Identify which cell holds the provided text, then report its [x, y] central coordinate. 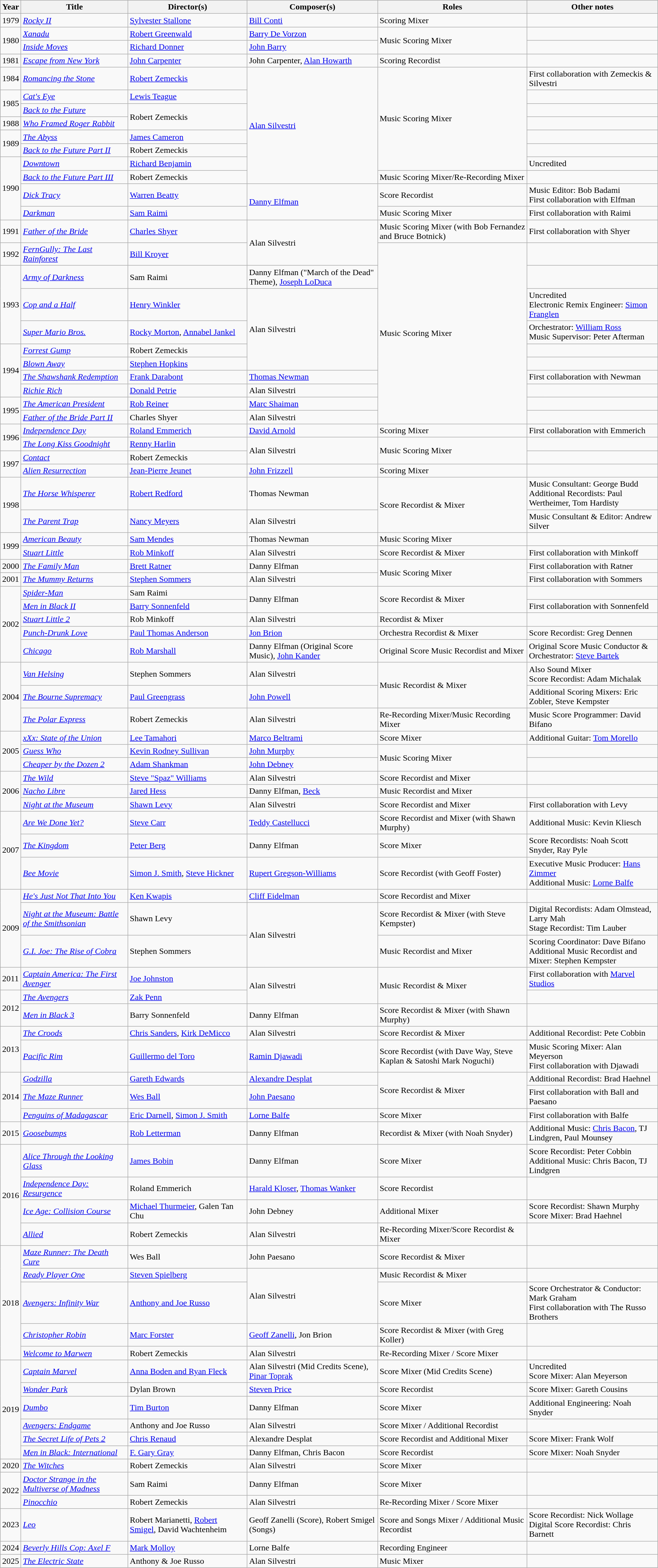
1996 [11, 437]
Father of the Bride [75, 231]
Xanadu [75, 34]
Simon J. Smith, Steve Hickner [188, 873]
John Barry [312, 47]
Geoff Zanelli (Score), Robert Smigel (Songs) [312, 1525]
Christopher Robin [75, 1335]
1995 [11, 410]
Alice Through the Looking Glass [75, 1161]
Marc Forster [188, 1335]
Score Recordist and Additional Mixer [452, 1439]
Doctor Strange in the Multiverse of Madness [75, 1484]
The Horse Whisperer [75, 494]
The Secret Life of Pets 2 [75, 1439]
1997 [11, 464]
First collaboration with Minkoff [592, 553]
2007 [11, 850]
Adam Shankman [188, 765]
Director(s) [188, 7]
Guillermo del Toro [188, 1056]
Paul Thomas Anderson [188, 633]
Barry De Vorzon [312, 34]
First collaboration with Raimi [592, 213]
Forrest Gump [75, 350]
The Shawshank Redemption [75, 377]
Scoring Recordist [452, 60]
First collaboration with Newman [592, 377]
Brett Ratner [188, 566]
Dumbo [75, 1407]
Cop and a Half [75, 305]
Steve "Spaz" Williams [188, 778]
Punch-Drunk Love [75, 633]
Score Mixer: Noah Snyder [592, 1452]
2024 [11, 1548]
Allied [75, 1234]
Chris Renaud [188, 1439]
Welcome to Marwen [75, 1353]
1984 [11, 79]
Frank Darabont [188, 377]
Donald Petrie [188, 390]
Danny Elfman, Chris Bacon [312, 1452]
Tim Burton [188, 1407]
Robert Redford [188, 494]
David Arnold [312, 430]
Roles [452, 7]
Music Scoring Mixer/Re-Recording Mixer [452, 177]
Richard Donner [188, 47]
Music Consultant: George BuddAdditional Recordists: Paul Wertheimer, Tom Hardisty [592, 494]
Godzilla [75, 1079]
Beverly Hills Cop: Axel F [75, 1548]
The Abyss [75, 137]
Spider-Man [75, 593]
Robert Marianetti, Robert Smigel, David Wachtenheim [188, 1525]
Recordist & Mixer (with Noah Snyder) [452, 1133]
Ready Player One [75, 1275]
Leo [75, 1525]
Pacific Rim [75, 1056]
Robert Greenwald [188, 34]
The Polar Express [75, 720]
Bill Conti [312, 20]
1998 [11, 505]
Digital Recordists: Adam Olmstead, Larry MahStage Recordist: Tim Lauber [592, 919]
First collaboration with Emmerich [592, 430]
Blown Away [75, 364]
First collaboration with Zemeckis & Silvestri [592, 79]
The Electric State [75, 1561]
Orchestrator: William RossMusic Supervisor: Peter Afterman [592, 332]
Score Recordist: Nick WollageDigital Score Recordist: Chris Barnett [592, 1525]
2002 [11, 624]
John Carpenter [188, 60]
Goosebumps [75, 1133]
Back to the Future Part III [75, 177]
1992 [11, 254]
He's Just Not That Into You [75, 896]
2016 [11, 1195]
Bill Kroyer [188, 254]
Nacho Libre [75, 791]
Other notes [592, 7]
Rocky Morton, Annabel Jankel [188, 332]
Score Recordist (with Geoff Foster) [452, 873]
The Long Kiss Goodnight [75, 444]
Rob Letterman [188, 1133]
Father of the Bride Part II [75, 417]
Additional Recordist: Brad Haehnel [592, 1079]
Anna Boden and Ryan Fleck [188, 1371]
1988 [11, 123]
Kevin Rodney Sullivan [188, 751]
Score Mixer: Gareth Cousins [592, 1389]
The Witches [75, 1466]
Henry Winkler [188, 305]
Music Scoring Mixer: Alan MeyersonFirst collaboration with Djawadi [592, 1056]
1993 [11, 305]
Wonder Park [75, 1389]
Composer(s) [312, 7]
Additional Mixer [452, 1211]
FernGully: The Last Rainforest [75, 254]
First collaboration with Ratner [592, 566]
2005 [11, 751]
Army of Darkness [75, 277]
Men in Black 3 [75, 1015]
2001 [11, 579]
Captain Marvel [75, 1371]
Jean-Pierre Jeunet [188, 471]
Alien Resurrection [75, 471]
John Frizzell [312, 471]
Score Recordist (with Dave Way, Steve Kaplan & Satoshi Mark Noguchi) [452, 1056]
Music Scoring Mixer (with Bob Fernandez and Bruce Botnick) [452, 231]
2004 [11, 696]
2000 [11, 566]
Lee Tamahori [188, 737]
Inside Moves [75, 47]
Peter Berg [188, 845]
Danny Elfman (Original Score Music), John Kander [312, 651]
John Powell [312, 696]
Gareth Edwards [188, 1079]
2025 [11, 1561]
Richard Benjamin [188, 163]
Sam Mendes [188, 539]
2011 [11, 979]
1999 [11, 546]
Scoring Coordinator: Dave BifanoAdditional Music Recordist and Mixer: Stephen Kempster [592, 951]
Also Sound MixerScore Recordist: Adam Michalak [592, 674]
Rob Reiner [188, 404]
Score Recordists: Noah Scott Snyder, Ray Pyle [592, 845]
Stuart Little 2 [75, 619]
Re-Recording Mixer/Music Recording Mixer [452, 720]
2006 [11, 791]
1989 [11, 143]
Bee Movie [75, 873]
Stephen Hopkins [188, 364]
Teddy Castellucci [312, 823]
Music Score Programmer: David Bifano [592, 720]
Rocky II [75, 20]
Zak Penn [188, 997]
Year [11, 7]
Jared Hess [188, 791]
Additional Guitar: Tom Morello [592, 737]
Men in Black: International [75, 1452]
UncreditedScore Mixer: Alan Meyerson [592, 1371]
John Carpenter, Alan Howarth [312, 60]
Night at the Museum [75, 805]
First collaboration with Balfe [592, 1115]
The Mummy Returns [75, 579]
2018 [11, 1303]
Additional Music: Chris Bacon, TJ Lindgren, Paul Mounsey [592, 1133]
Contact [75, 457]
Night at the Museum: Battle of the Smithsonian [75, 919]
Additional Recordist: Pete Cobbin [592, 1033]
Richie Rich [75, 390]
Chris Sanders, Kirk DeMicco [188, 1033]
The Maze Runner [75, 1097]
Avengers: Endgame [75, 1426]
Escape from New York [75, 60]
Cat's Eye [75, 97]
2013 [11, 1049]
Geoff Zanelli, Jon Brion [312, 1335]
First collaboration with Levy [592, 805]
Maze Runner: The Death Cure [75, 1257]
Back to the Future [75, 110]
Pinocchio [75, 1502]
Dylan Brown [188, 1389]
Danny Elfman, Beck [312, 791]
Darkman [75, 213]
Score and Songs Mixer / Additional Music Recordist [452, 1525]
Alan Silvestri (Mid Credits Scene), Pinar Toprak [312, 1371]
First collaboration with Sommers [592, 579]
Recordist & Mixer [452, 619]
Score Recordist & Mixer (with Greg Koller) [452, 1335]
G.I. Joe: The Rise of Cobra [75, 951]
1990 [11, 188]
The Avengers [75, 997]
Title [75, 7]
Orchestra Recordist & Mixer [452, 633]
Marco Beltrami [312, 737]
The Family Man [75, 566]
Dick Tracy [75, 195]
Cliff Eidelman [312, 896]
Penguins of Madagascar [75, 1115]
Rob Marshall [188, 651]
2014 [11, 1097]
American Beauty [75, 539]
Music Editor: Bob BadamiFirst collaboration with Elfman [592, 195]
The Kingdom [75, 845]
Van Helsing [75, 674]
Nancy Meyers [188, 521]
Stuart Little [75, 553]
2022 [11, 1490]
2023 [11, 1525]
Lewis Teague [188, 97]
Steven Spielberg [188, 1275]
First collaboration with Sonnenfeld [592, 606]
Joe Johnston [188, 979]
Ice Age: Collision Course [75, 1211]
Are We Done Yet? [75, 823]
Independence Day: Resurgence [75, 1188]
Uncredited [592, 163]
2015 [11, 1133]
Harald Kloser, Thomas Wanker [312, 1188]
Chicago [75, 651]
Paul Greengrass [188, 696]
2019 [11, 1409]
Score Recordist: Shawn MurphyScore Mixer: Brad Haehnel [592, 1211]
Score Orchestrator & Conductor: Mark GrahamFirst collaboration with The Russo Brothers [592, 1303]
Avengers: Infinity War [75, 1303]
xXx: State of the Union [75, 737]
1980 [11, 40]
Mark Molloy [188, 1548]
Sylvester Stallone [188, 20]
Original Score Music Recordist and Mixer [452, 651]
Rupert Gregson-Williams [312, 873]
Steve Carr [188, 823]
Additional Scoring Mixers: Eric Zobler, Steve Kempster [592, 696]
UncreditedElectronic Remix Engineer: Simon Franglen [592, 305]
James Bobin [188, 1161]
2009 [11, 928]
Independence Day [75, 430]
Ken Kwapis [188, 896]
Warren Beatty [188, 195]
Score Recordist: Greg Dennen [592, 633]
The Bourne Supremacy [75, 696]
John Murphy [312, 751]
Guess Who [75, 751]
Romancing the Stone [75, 79]
1981 [11, 60]
Renny Harlin [188, 444]
Score Mixer: Frank Wolf [592, 1439]
James Cameron [188, 137]
Re-Recording Mixer/Score Recordist & Mixer [452, 1234]
Michael Thurmeier, Galen Tan Chu [188, 1211]
Additional Music: Kevin Kliesch [592, 823]
Men in Black II [75, 606]
1979 [11, 20]
Original Score Music Conductor & Orchestrator: Steve Bartek [592, 651]
Score Recordist and Mixer (with Shawn Murphy) [452, 823]
Music Consultant & Editor: Andrew Silver [592, 521]
Score Mixer / Additional Recordist [452, 1426]
Additional Engineering: Noah Snyder [592, 1407]
Ramin Djawadi [312, 1056]
The Wild [75, 778]
First collaboration with Marvel Studios [592, 979]
F. Gary Gray [188, 1452]
Steven Price [312, 1389]
Score Recordist: Peter CobbinAdditional Music: Chris Bacon, TJ Lindgren [592, 1161]
Recording Engineer [452, 1548]
Jon Brion [312, 633]
Cheaper by the Dozen 2 [75, 765]
Executive Music Producer: Hans ZimmerAdditional Music: Lorne Balfe [592, 873]
2020 [11, 1466]
Score Recordist & Mixer (with Steve Kempster) [452, 919]
Back to the Future Part II [75, 150]
First collaboration with Ball and Paesano [592, 1097]
Marc Shaiman [312, 404]
1994 [11, 370]
Downtown [75, 163]
Eric Darnell, Simon J. Smith [188, 1115]
1991 [11, 231]
Score Mixer (Mid Credits Scene) [452, 1371]
Music Mixer [452, 1561]
Super Mario Bros. [75, 332]
2012 [11, 1008]
The Croods [75, 1033]
Who Framed Roger Rabbit [75, 123]
Score Recordist & Mixer (with Shawn Murphy) [452, 1015]
The Parent Trap [75, 521]
Danny Elfman ("March of the Dead" Theme), Joseph LoDuca [312, 277]
Anthony & Joe Russo [188, 1561]
The American President [75, 404]
First collaboration with Shyer [592, 231]
1985 [11, 103]
Captain America: The First Avenger [75, 979]
